Search for the cell housing the specified text and yield its [X, Y] center coordinate. 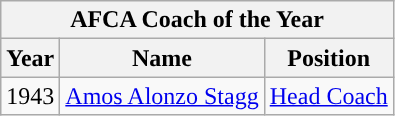
Position [328, 58]
Amos Alonzo Stagg [162, 96]
Head Coach [328, 96]
Name [162, 58]
Year [30, 58]
1943 [30, 96]
AFCA Coach of the Year [197, 20]
